From the cell containing the given text, extract its center point as (X, Y) coordinate. 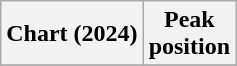
Peakposition (189, 34)
Chart (2024) (72, 34)
